Return (X, Y) of the center of cell containing provided text 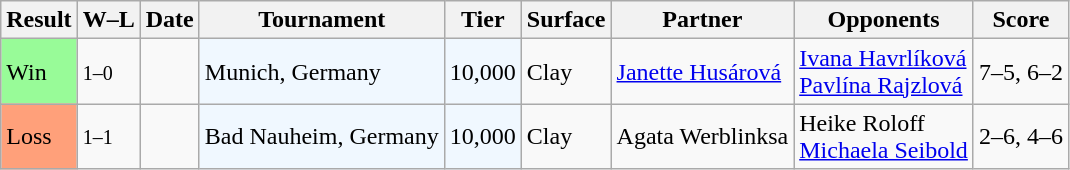
Munich, Germany (322, 72)
Janette Husárová (702, 72)
Score (1020, 20)
Agata Werblinksa (702, 136)
1–0 (108, 72)
2–6, 4–6 (1020, 136)
Ivana Havrlíková Pavlína Rajzlová (884, 72)
7–5, 6–2 (1020, 72)
Tier (482, 20)
Win (39, 72)
Tournament (322, 20)
Date (170, 20)
Result (39, 20)
W–L (108, 20)
Loss (39, 136)
Surface (566, 20)
1–1 (108, 136)
Bad Nauheim, Germany (322, 136)
Partner (702, 20)
Opponents (884, 20)
Heike Roloff Michaela Seibold (884, 136)
